Identify which cell holds the provided text, then report its (X, Y) central coordinate. 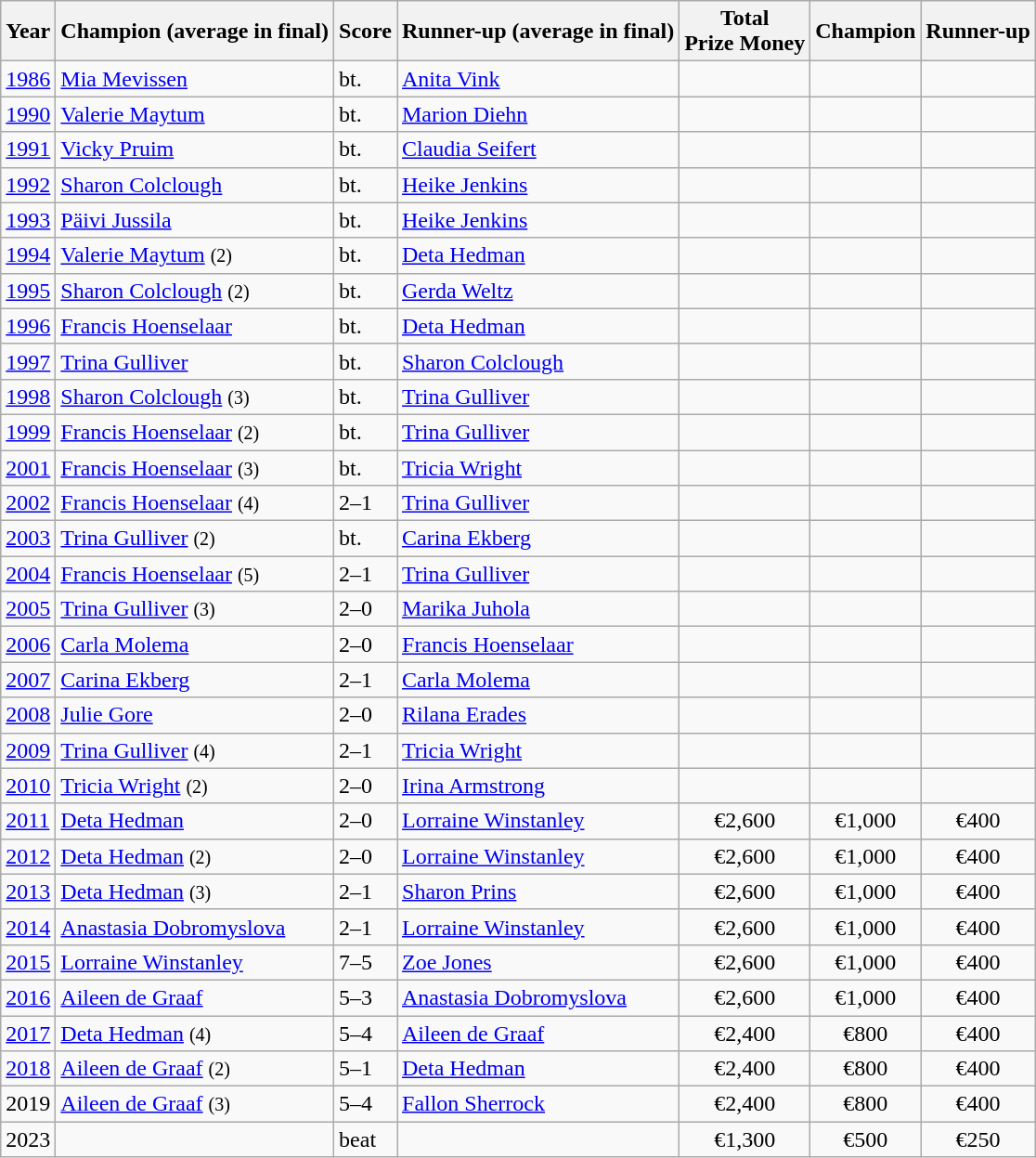
2010 (28, 786)
1990 (28, 114)
2008 (28, 715)
Mia Mevissen (195, 79)
2009 (28, 750)
Irina Armstrong (538, 786)
Marika Juhola (538, 609)
2012 (28, 856)
Rilana Erades (538, 715)
1991 (28, 150)
Gerda Weltz (538, 291)
Sharon Colclough (2) (195, 291)
5–1 (366, 1069)
Deta Hedman (3) (195, 891)
TotalPrize Money (745, 32)
Trina Gulliver (2) (195, 539)
2017 (28, 1034)
Anita Vink (538, 79)
1995 (28, 291)
1997 (28, 361)
Aileen de Graaf (3) (195, 1104)
Francis Hoenselaar (5) (195, 574)
Sharon Prins (538, 891)
€500 (865, 1139)
1996 (28, 326)
Valerie Maytum (195, 114)
Deta Hedman (4) (195, 1034)
2001 (28, 467)
1999 (28, 432)
1992 (28, 185)
Score (366, 32)
1993 (28, 220)
Francis Hoenselaar (2) (195, 432)
Päivi Jussila (195, 220)
Claudia Seifert (538, 150)
2007 (28, 680)
2003 (28, 539)
Deta Hedman (2) (195, 856)
2019 (28, 1104)
Runner-up (978, 32)
2006 (28, 644)
1986 (28, 79)
2002 (28, 503)
Zoe Jones (538, 962)
1994 (28, 255)
Trina Gulliver (4) (195, 750)
Fallon Sherrock (538, 1104)
Runner-up (average in final) (538, 32)
Francis Hoenselaar (3) (195, 467)
1998 (28, 397)
€1,300 (745, 1139)
2014 (28, 927)
5–3 (366, 997)
2011 (28, 821)
2005 (28, 609)
2015 (28, 962)
Marion Diehn (538, 114)
Trina Gulliver (3) (195, 609)
2023 (28, 1139)
Champion (average in final) (195, 32)
7–5 (366, 962)
beat (366, 1139)
Tricia Wright (2) (195, 786)
Champion (865, 32)
Francis Hoenselaar (4) (195, 503)
Vicky Pruim (195, 150)
2018 (28, 1069)
Julie Gore (195, 715)
2004 (28, 574)
Valerie Maytum (2) (195, 255)
2016 (28, 997)
Sharon Colclough (3) (195, 397)
€250 (978, 1139)
Year (28, 32)
Aileen de Graaf (2) (195, 1069)
2013 (28, 891)
